Output the [X, Y] coordinate of the center of the cell containing the given text.  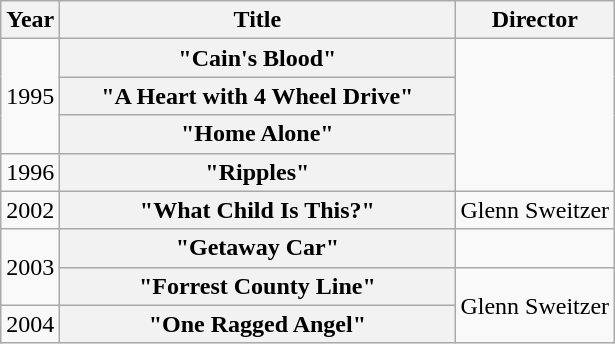
"A Heart with 4 Wheel Drive" [258, 96]
"Forrest County Line" [258, 286]
Year [30, 20]
Title [258, 20]
"Cain's Blood" [258, 58]
"Getaway Car" [258, 248]
"Ripples" [258, 172]
"Home Alone" [258, 134]
"One Ragged Angel" [258, 324]
2003 [30, 267]
"What Child Is This?" [258, 210]
1996 [30, 172]
1995 [30, 96]
Director [535, 20]
2002 [30, 210]
2004 [30, 324]
